For the text-containing cell, return its midpoint in (X, Y) coordinate format. 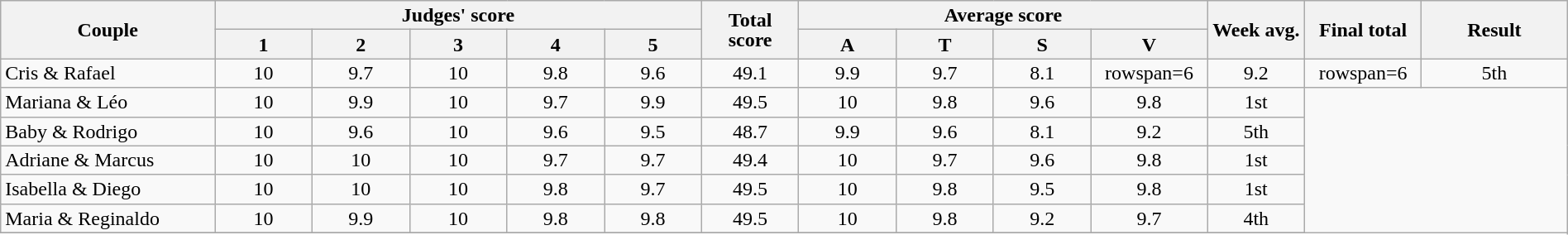
Final total (1363, 30)
49.1 (750, 73)
Mariana & Léo (108, 103)
Week avg. (1256, 30)
Couple (108, 30)
Maria & Reginaldo (108, 218)
T (945, 45)
A (848, 45)
4th (1256, 218)
Adriane & Marcus (108, 161)
5 (653, 45)
3 (458, 45)
1 (264, 45)
Judges' score (458, 15)
Average score (1003, 15)
48.7 (750, 131)
49.4 (750, 161)
Cris & Rafael (108, 73)
Total score (750, 30)
V (1150, 45)
S (1042, 45)
Baby & Rodrigo (108, 131)
Isabella & Diego (108, 189)
4 (556, 45)
2 (361, 45)
Result (1495, 30)
